Identify which cell holds the provided text, then report its [x, y] central coordinate. 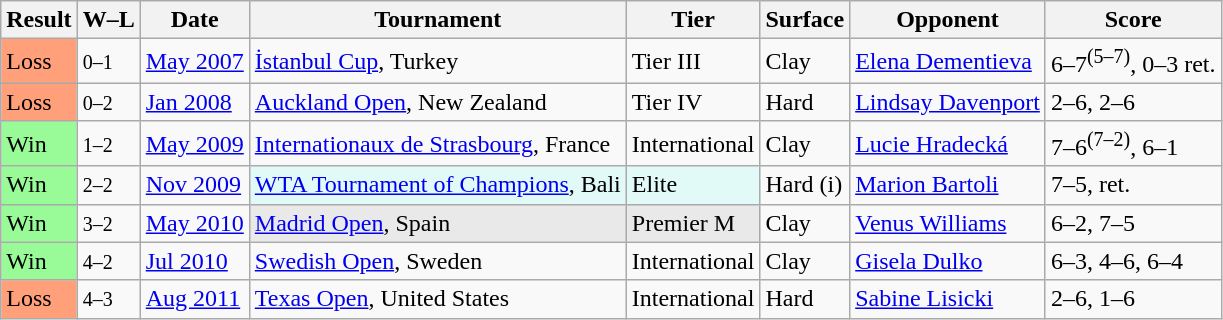
Tier [693, 20]
7–6(7–2), 6–1 [1133, 144]
Jan 2008 [194, 102]
6–7(5–7), 0–3 ret. [1133, 62]
Lucie Hradecká [948, 144]
Tournament [438, 20]
Date [194, 20]
Madrid Open, Spain [438, 223]
7–5, ret. [1133, 185]
May 2009 [194, 144]
2–2 [108, 185]
4–2 [108, 261]
W–L [108, 20]
Aug 2011 [194, 299]
Premier M [693, 223]
0–1 [108, 62]
WTA Tournament of Champions, Bali [438, 185]
6–2, 7–5 [1133, 223]
6–3, 4–6, 6–4 [1133, 261]
1–2 [108, 144]
4–3 [108, 299]
Result [39, 20]
Venus Williams [948, 223]
Opponent [948, 20]
Elite [693, 185]
Swedish Open, Sweden [438, 261]
Internationaux de Strasbourg, France [438, 144]
0–2 [108, 102]
2–6, 1–6 [1133, 299]
Auckland Open, New Zealand [438, 102]
Nov 2009 [194, 185]
Lindsay Davenport [948, 102]
Marion Bartoli [948, 185]
May 2010 [194, 223]
2–6, 2–6 [1133, 102]
May 2007 [194, 62]
Hard (i) [805, 185]
Texas Open, United States [438, 299]
3–2 [108, 223]
Sabine Lisicki [948, 299]
Surface [805, 20]
Tier IV [693, 102]
İstanbul Cup, Turkey [438, 62]
Jul 2010 [194, 261]
Score [1133, 20]
Elena Dementieva [948, 62]
Tier III [693, 62]
Gisela Dulko [948, 261]
